Determine the [x, y] coordinate at the center of the cell enclosing the given text.  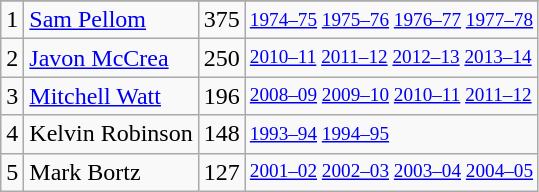
3 [12, 96]
2008–09 2009–10 2010–11 2011–12 [391, 96]
250 [222, 58]
1974–75 1975–76 1976–77 1977–78 [391, 20]
2001–02 2002–03 2003–04 2004–05 [391, 172]
Sam Pellom [111, 20]
2 [12, 58]
5 [12, 172]
148 [222, 134]
196 [222, 96]
Kelvin Robinson [111, 134]
127 [222, 172]
Javon McCrea [111, 58]
2010–11 2011–12 2012–13 2013–14 [391, 58]
1 [12, 20]
4 [12, 134]
1993–94 1994–95 [391, 134]
375 [222, 20]
Mitchell Watt [111, 96]
Mark Bortz [111, 172]
